Locate the cell with the specified text and output its (x, y) center coordinate. 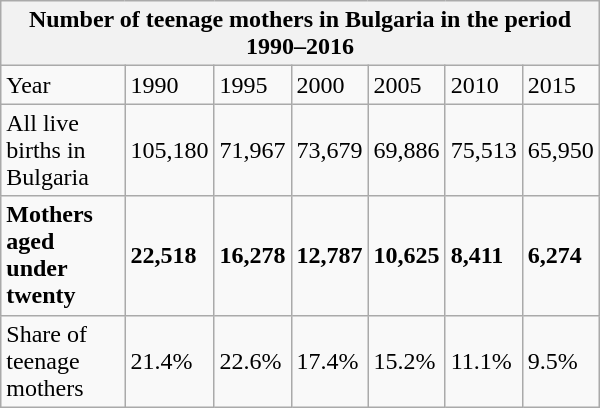
15.2% (406, 361)
6,274 (560, 256)
69,886 (406, 150)
10,625 (406, 256)
2010 (484, 85)
2000 (330, 85)
17.4% (330, 361)
105,180 (170, 150)
9.5% (560, 361)
2015 (560, 85)
21.4% (170, 361)
22,518 (170, 256)
12,787 (330, 256)
11.1% (484, 361)
8,411 (484, 256)
Number of teenage mothers in Bulgaria in the period 1990–2016 (300, 34)
71,967 (252, 150)
Mothers aged under twenty (63, 256)
Share of teenage mothers (63, 361)
75,513 (484, 150)
16,278 (252, 256)
Year (63, 85)
All live births in Bulgaria (63, 150)
65,950 (560, 150)
73,679 (330, 150)
22.6% (252, 361)
2005 (406, 85)
1990 (170, 85)
1995 (252, 85)
